Scan for the cell matching the given text and deliver its (x, y) coordinate at center. 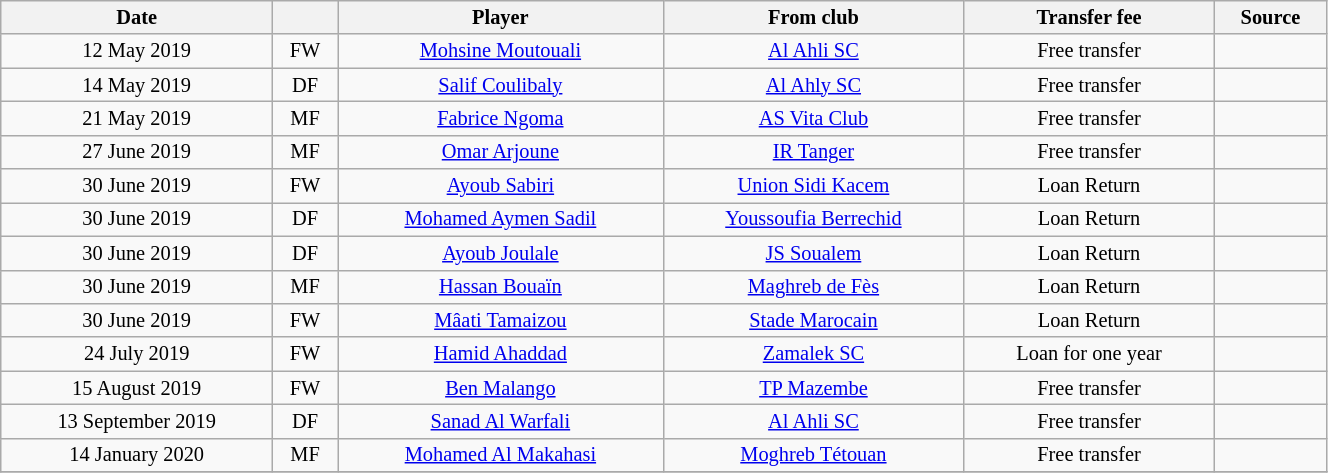
Zamalek SC (814, 354)
Sanad Al Warfali (501, 421)
Ayoub Sabiri (501, 186)
21 May 2019 (137, 118)
Loan for one year (1090, 354)
AS Vita Club (814, 118)
Moghreb Tétouan (814, 455)
Al Ahly SC (814, 85)
14 January 2020 (137, 455)
Maghreb de Fès (814, 287)
Ayoub Joulale (501, 253)
Hamid Ahaddad (501, 354)
Transfer fee (1090, 17)
JS Soualem (814, 253)
Date (137, 17)
Mohamed Al Makahasi (501, 455)
Salif Coulibaly (501, 85)
Union Sidi Kacem (814, 186)
TP Mazembe (814, 388)
Omar Arjoune (501, 152)
Mohsine Moutouali (501, 51)
14 May 2019 (137, 85)
Hassan Bouaïn (501, 287)
12 May 2019 (137, 51)
24 July 2019 (137, 354)
15 August 2019 (137, 388)
Fabrice Ngoma (501, 118)
Source (1270, 17)
27 June 2019 (137, 152)
Stade Marocain (814, 320)
Mâati Tamaizou (501, 320)
13 September 2019 (137, 421)
Player (501, 17)
Ben Malango (501, 388)
From club (814, 17)
IR Tanger (814, 152)
Mohamed Aymen Sadil (501, 219)
Youssoufia Berrechid (814, 219)
